Detect which cell encompasses the target text, then output its (x, y) center coordinate. 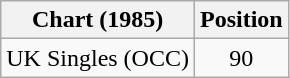
UK Singles (OCC) (98, 58)
90 (241, 58)
Chart (1985) (98, 20)
Position (241, 20)
